From the cell containing the given text, extract its center point as (x, y) coordinate. 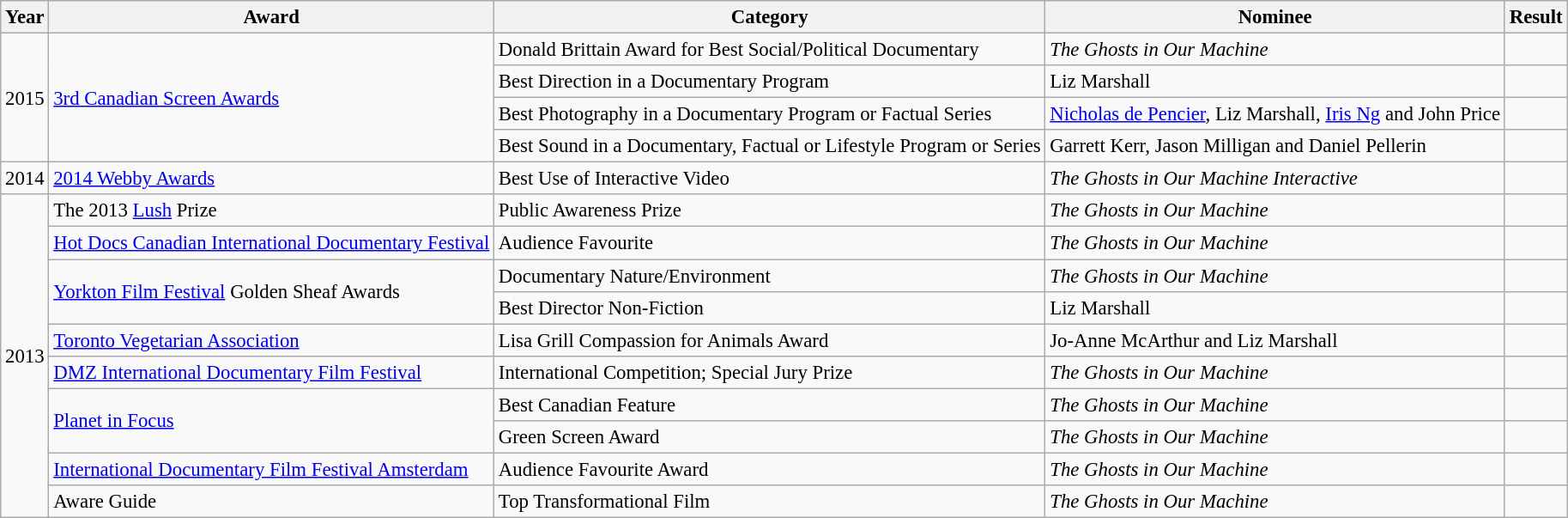
Best Director Non-Fiction (770, 308)
The 2013 Lush Prize (271, 210)
Year (25, 17)
Top Transformational Film (770, 502)
Planet in Focus (271, 421)
Best Direction in a Documentary Program (770, 82)
Best Photography in a Documentary Program or Factual Series (770, 114)
Category (770, 17)
International Documentary Film Festival Amsterdam (271, 469)
3rd Canadian Screen Awards (271, 98)
Aware Guide (271, 502)
Donald Brittain Award for Best Social/Political Documentary (770, 50)
Nicholas de Pencier, Liz Marshall, Iris Ng and John Price (1275, 114)
Garrett Kerr, Jason Milligan and Daniel Pellerin (1275, 146)
Green Screen Award (770, 437)
Best Sound in a Documentary, Factual or Lifestyle Program or Series (770, 146)
Public Awareness Prize (770, 210)
Hot Docs Canadian International Documentary Festival (271, 243)
Result (1536, 17)
Lisa Grill Compassion for Animals Award (770, 340)
Best Use of Interactive Video (770, 179)
2014 (25, 179)
Nominee (1275, 17)
2014 Webby Awards (271, 179)
DMZ International Documentary Film Festival (271, 372)
2015 (25, 98)
Yorkton Film Festival Golden Sheaf Awards (271, 292)
Award (271, 17)
2013 (25, 356)
International Competition; Special Jury Prize (770, 372)
Best Canadian Feature (770, 405)
Jo-Anne McArthur and Liz Marshall (1275, 340)
Audience Favourite (770, 243)
The Ghosts in Our Machine Interactive (1275, 179)
Audience Favourite Award (770, 469)
Documentary Nature/Environment (770, 276)
Toronto Vegetarian Association (271, 340)
